Output the (X, Y) coordinate of the center of the cell containing the given text.  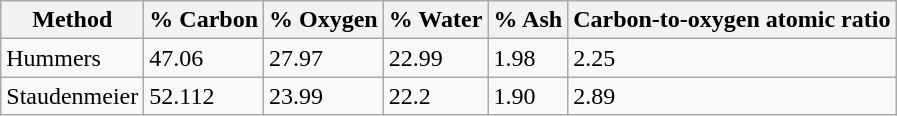
1.98 (528, 58)
Method (72, 20)
Hummers (72, 58)
Carbon-to-oxygen atomic ratio (732, 20)
27.97 (324, 58)
23.99 (324, 96)
22.2 (436, 96)
52.112 (204, 96)
% Ash (528, 20)
Staudenmeier (72, 96)
% Water (436, 20)
22.99 (436, 58)
2.25 (732, 58)
% Carbon (204, 20)
2.89 (732, 96)
% Oxygen (324, 20)
47.06 (204, 58)
1.90 (528, 96)
